Identify which cell holds the provided text, then report its (x, y) central coordinate. 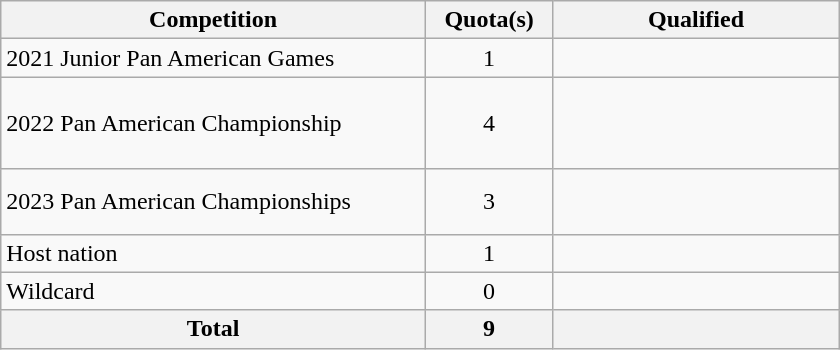
2021 Junior Pan American Games (214, 58)
2022 Pan American Championship (214, 123)
Wildcard (214, 291)
Competition (214, 20)
9 (488, 329)
3 (488, 202)
4 (488, 123)
Qualified (696, 20)
Quota(s) (488, 20)
0 (488, 291)
2023 Pan American Championships (214, 202)
Total (214, 329)
Host nation (214, 253)
